Pinpoint the cell where the given text exists, returning its (x, y) midpoint coordinate. 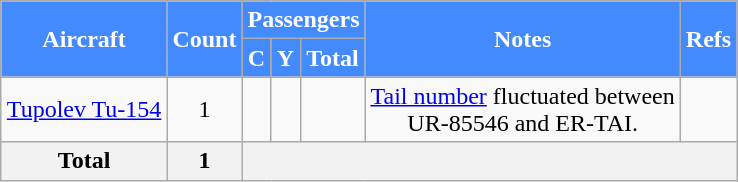
Refs (708, 39)
Passengers (304, 20)
Tail number fluctuated between UR-85546 and ER-TAI. (522, 110)
Y (286, 58)
Notes (522, 39)
Aircraft (84, 39)
C (256, 58)
Tupolev Tu-154 (84, 110)
Count (204, 39)
